Detect which cell encompasses the target text, then output its (X, Y) center coordinate. 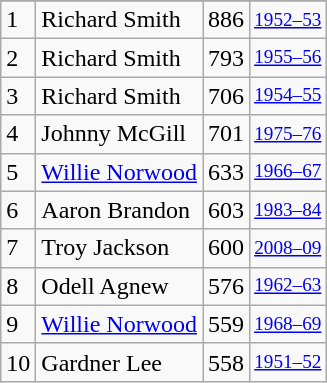
701 (226, 134)
7 (18, 248)
6 (18, 210)
576 (226, 286)
Johnny McGill (120, 134)
559 (226, 324)
2 (18, 58)
886 (226, 20)
1975–76 (288, 134)
Aaron Brandon (120, 210)
1983–84 (288, 210)
Troy Jackson (120, 248)
706 (226, 96)
1955–56 (288, 58)
2008–09 (288, 248)
1966–67 (288, 172)
8 (18, 286)
603 (226, 210)
1951–52 (288, 362)
1952–53 (288, 20)
793 (226, 58)
1962–63 (288, 286)
3 (18, 96)
Odell Agnew (120, 286)
558 (226, 362)
10 (18, 362)
1 (18, 20)
1954–55 (288, 96)
9 (18, 324)
1968–69 (288, 324)
633 (226, 172)
5 (18, 172)
4 (18, 134)
Gardner Lee (120, 362)
600 (226, 248)
